Identify which cell holds the provided text, then report its (X, Y) central coordinate. 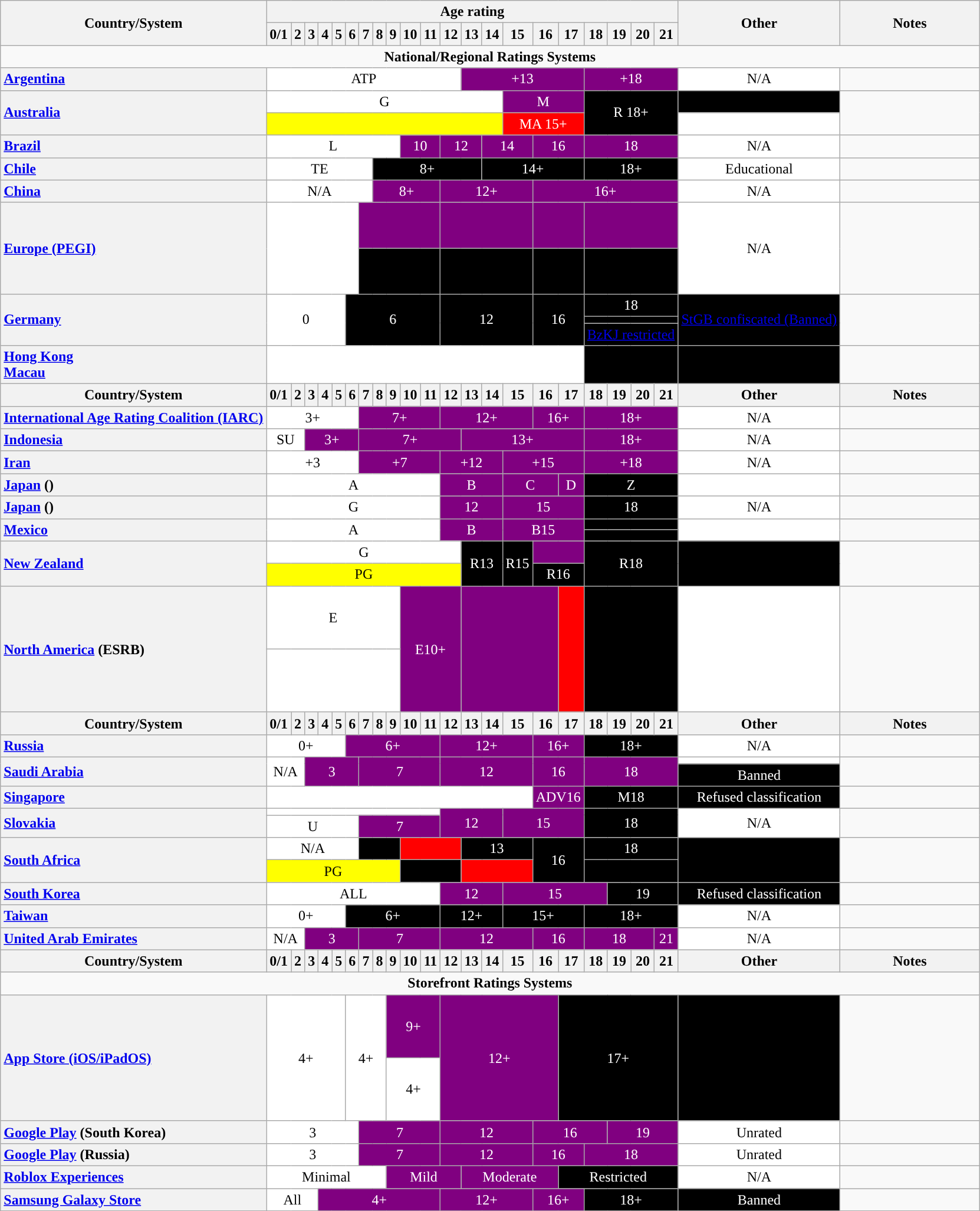
Roblox Experiences (133, 1177)
0 (306, 320)
Singapore (133, 798)
ADV16 (558, 798)
R16 (558, 575)
E10+ (430, 649)
Iran (133, 462)
M18 (631, 798)
Age rating (472, 12)
R15 (518, 563)
South Africa (133, 860)
Educational (759, 169)
13+ (522, 440)
BzKJ restricted (631, 334)
International Age Rating Coalition (IARC) (133, 418)
R18 (631, 563)
17+ (618, 1058)
B15 (543, 530)
E (333, 617)
Minimal (327, 1177)
TE (320, 169)
15+ (543, 916)
United Arab Emirates (133, 938)
Moderate (509, 1177)
New Zealand (133, 563)
+3 (313, 462)
National/Regional Ratings Systems (490, 57)
App Store (iOS/iPadOS) (133, 1058)
+13 (522, 79)
Russia (133, 746)
Indonesia (133, 440)
Slovakia (133, 823)
Mexico (133, 530)
D (571, 485)
R13 (482, 563)
Taiwan (133, 916)
StGB confiscated (Banned) (759, 320)
Z (631, 485)
China (133, 191)
Samsung Galaxy Store (133, 1199)
U (313, 826)
Google Play (Russia) (133, 1154)
Brazil (133, 146)
14+ (533, 169)
Europe (PEGI) (133, 248)
C (531, 485)
ATP (364, 79)
ALL (354, 894)
9+ (413, 1026)
+15 (543, 462)
L (333, 146)
Restricted (618, 1177)
Argentina (133, 79)
SU (285, 440)
Mild (423, 1177)
R 18+ (631, 113)
Storefront Ratings Systems (490, 983)
South Korea (133, 894)
+7 (400, 462)
Google Play (South Korea) (133, 1132)
Saudi Arabia (133, 772)
Hong Kong Macau (133, 365)
Germany (133, 320)
Australia (133, 113)
M (543, 101)
Chile (133, 169)
MA 15+ (543, 124)
+12 (472, 462)
All (292, 1199)
North America (ESRB) (133, 649)
